Return [X, Y] of the center of cell containing provided text 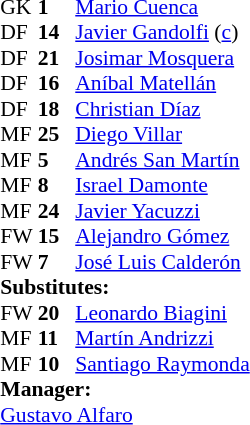
21 [57, 58]
Andrés San Martín [162, 160]
25 [57, 135]
Martín Andrizzi [162, 339]
Santiago Raymonda [162, 364]
Javier Yacuzzi [162, 211]
24 [57, 211]
11 [57, 339]
7 [57, 262]
José Luis Calderón [162, 262]
10 [57, 364]
Aníbal Matellán [162, 83]
Leonardo Biagini [162, 313]
Israel Damonte [162, 185]
15 [57, 237]
16 [57, 83]
Diego Villar [162, 135]
Manager: [124, 389]
20 [57, 313]
Josimar Mosquera [162, 58]
Alejandro Gómez [162, 237]
5 [57, 160]
8 [57, 185]
Substitutes: [124, 287]
Christian Díaz [162, 109]
18 [57, 109]
Javier Gandolfi (c) [162, 33]
14 [57, 33]
